Capture the cell that displays the provided text and extract its (x, y) central coordinate. 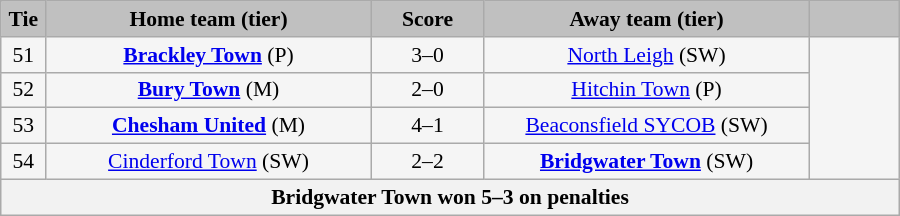
Bridgwater Town won 5–3 on penalties (450, 197)
Away team (tier) (647, 19)
Chesham United (M) (209, 126)
Home team (tier) (209, 19)
Tie (24, 19)
Beaconsfield SYCOB (SW) (647, 126)
Bury Town (M) (209, 90)
3–0 (427, 55)
Hitchin Town (P) (647, 90)
53 (24, 126)
Score (427, 19)
Cinderford Town (SW) (209, 162)
Brackley Town (P) (209, 55)
2–2 (427, 162)
2–0 (427, 90)
4–1 (427, 126)
Bridgwater Town (SW) (647, 162)
North Leigh (SW) (647, 55)
51 (24, 55)
52 (24, 90)
54 (24, 162)
